From the cell containing the given text, extract its center point as [x, y] coordinate. 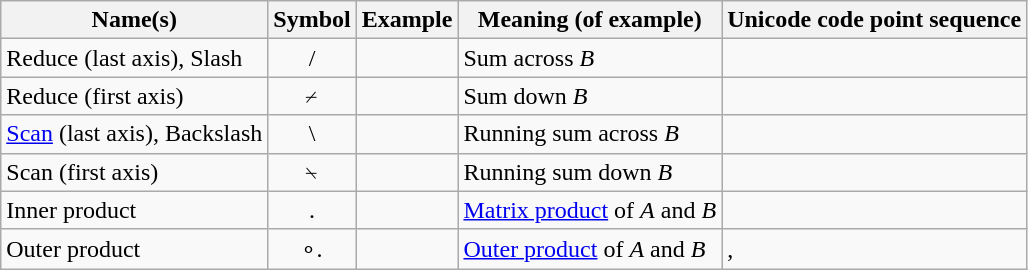
Outer product [134, 249]
\ [312, 134]
Symbol [312, 20]
Scan (first axis) [134, 172]
. [312, 210]
∘. [312, 249]
Scan (last axis), Backslash [134, 134]
Meaning (of example) [590, 20]
/ [312, 58]
Unicode code point sequence [874, 20]
Running sum down B [590, 172]
Running sum across B [590, 134]
⍀ [312, 172]
Matrix product of A and B [590, 210]
Outer product of A and B [590, 249]
Reduce (last axis), Slash [134, 58]
Sum down B [590, 96]
, [874, 249]
Sum across B [590, 58]
Inner product [134, 210]
⌿ [312, 96]
Example [407, 20]
Reduce (first axis) [134, 96]
Name(s) [134, 20]
